Find where the given text appears and provide that cell's center as [X, Y] coordinate. 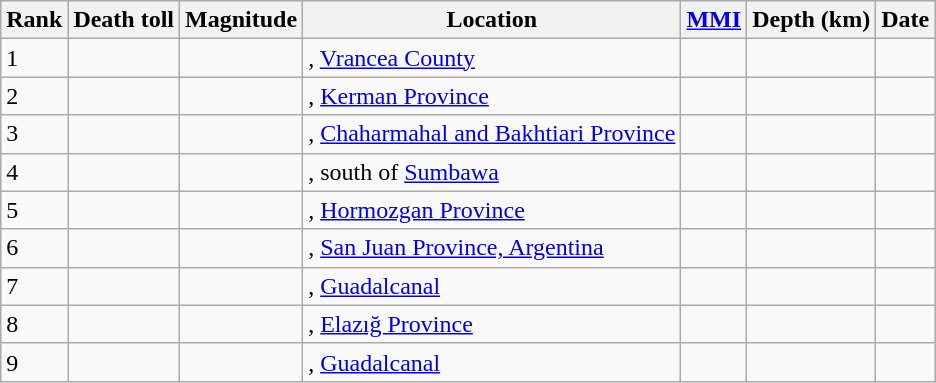
MMI [714, 20]
, Chaharmahal and Bakhtiari Province [492, 134]
7 [34, 286]
, San Juan Province, Argentina [492, 248]
, Hormozgan Province [492, 210]
4 [34, 172]
1 [34, 58]
2 [34, 96]
, Elazığ Province [492, 324]
Depth (km) [812, 20]
, south of Sumbawa [492, 172]
Location [492, 20]
, Vrancea County [492, 58]
Date [906, 20]
6 [34, 248]
3 [34, 134]
5 [34, 210]
8 [34, 324]
Death toll [124, 20]
9 [34, 362]
Rank [34, 20]
, Kerman Province [492, 96]
Magnitude [242, 20]
